Pinpoint the cell where the given text exists, returning its (X, Y) midpoint coordinate. 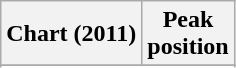
Peak position (188, 34)
Chart (2011) (72, 34)
